Return (X, Y) of the center of cell containing provided text 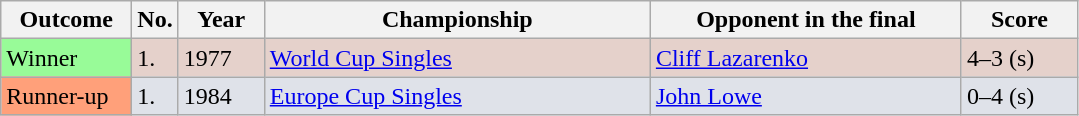
Opponent in the final (806, 20)
Year (221, 20)
Outcome (66, 20)
John Lowe (806, 96)
Cliff Lazarenko (806, 58)
Runner-up (66, 96)
Score (1019, 20)
Winner (66, 58)
Championship (457, 20)
World Cup Singles (457, 58)
No. (155, 20)
4–3 (s) (1019, 58)
1984 (221, 96)
1977 (221, 58)
0–4 (s) (1019, 96)
Europe Cup Singles (457, 96)
